Scan for the cell matching the given text and deliver its [x, y] coordinate at center. 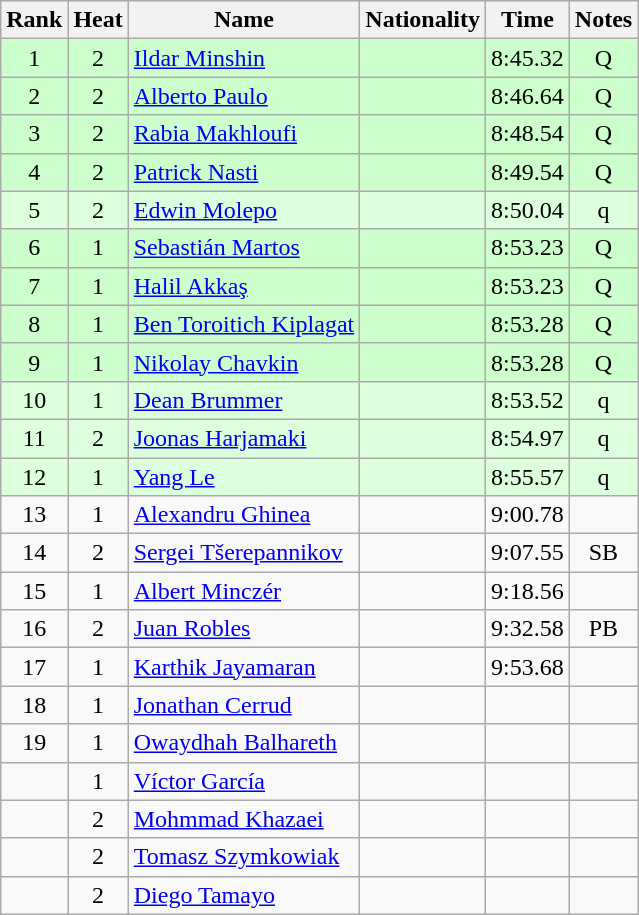
17 [34, 667]
10 [34, 400]
13 [34, 515]
Tomasz Szymkowiak [244, 857]
Juan Robles [244, 629]
5 [34, 210]
Joonas Harjamaki [244, 438]
Yang Le [244, 477]
Owaydhah Balhareth [244, 743]
9:53.68 [528, 667]
14 [34, 553]
8 [34, 324]
8:55.57 [528, 477]
8:54.97 [528, 438]
11 [34, 438]
8:50.04 [528, 210]
8:49.54 [528, 172]
15 [34, 591]
Dean Brummer [244, 400]
Jonathan Cerrud [244, 705]
Halil Akkaş [244, 286]
9:18.56 [528, 591]
Edwin Molepo [244, 210]
9 [34, 362]
Albert Minczér [244, 591]
Alberto Paulo [244, 96]
16 [34, 629]
19 [34, 743]
Diego Tamayo [244, 895]
Sebastián Martos [244, 248]
Nationality [423, 20]
Alexandru Ghinea [244, 515]
7 [34, 286]
Rabia Makhloufi [244, 134]
8:48.54 [528, 134]
Ildar Minshin [244, 58]
9:00.78 [528, 515]
Sergei Tšerepannikov [244, 553]
Rank [34, 20]
8:46.64 [528, 96]
6 [34, 248]
Mohmmad Khazaei [244, 819]
8:45.32 [528, 58]
9:07.55 [528, 553]
Notes [603, 20]
4 [34, 172]
Patrick Nasti [244, 172]
Karthik Jayamaran [244, 667]
Víctor García [244, 781]
Ben Toroitich Kiplagat [244, 324]
SB [603, 553]
Time [528, 20]
12 [34, 477]
Nikolay Chavkin [244, 362]
18 [34, 705]
PB [603, 629]
Name [244, 20]
8:53.52 [528, 400]
9:32.58 [528, 629]
3 [34, 134]
Heat [98, 20]
